Return (x, y) of the center of cell containing provided text 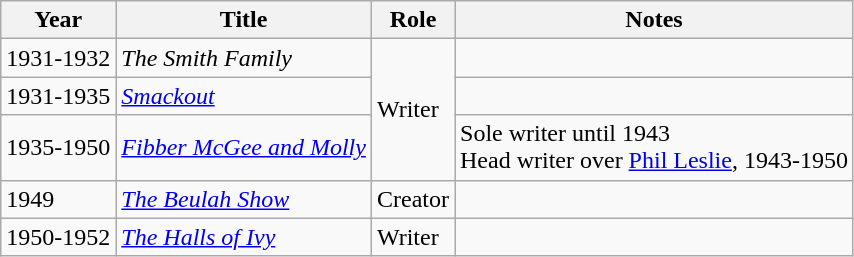
The Halls of Ivy (244, 237)
The Smith Family (244, 58)
Year (58, 20)
1931-1932 (58, 58)
1935-1950 (58, 148)
1931-1935 (58, 96)
Smackout (244, 96)
Role (412, 20)
1950-1952 (58, 237)
1949 (58, 199)
Title (244, 20)
Fibber McGee and Molly (244, 148)
Notes (654, 20)
Creator (412, 199)
The Beulah Show (244, 199)
Sole writer until 1943 Head writer over Phil Leslie, 1943-1950 (654, 148)
